Search for the cell housing the specified text and yield its (X, Y) center coordinate. 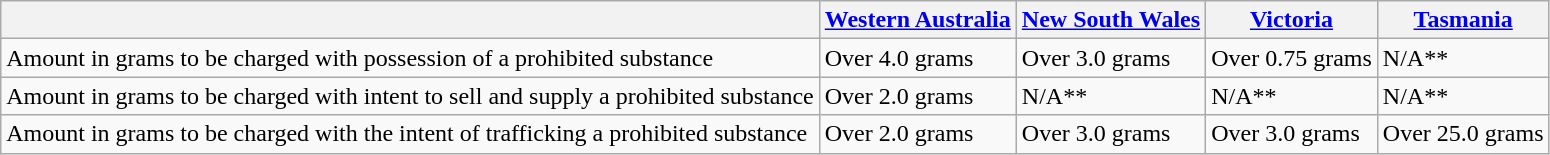
Victoria (1292, 20)
Over 25.0 grams (1463, 134)
Over 0.75 grams (1292, 58)
Tasmania (1463, 20)
Amount in grams to be charged with the intent of trafficking a prohibited substance (410, 134)
New South Wales (1110, 20)
Amount in grams to be charged with intent to sell and supply a prohibited substance (410, 96)
Over 4.0 grams (918, 58)
Amount in grams to be charged with possession of a prohibited substance (410, 58)
Western Australia (918, 20)
